Detect which cell encompasses the target text, then output its [x, y] center coordinate. 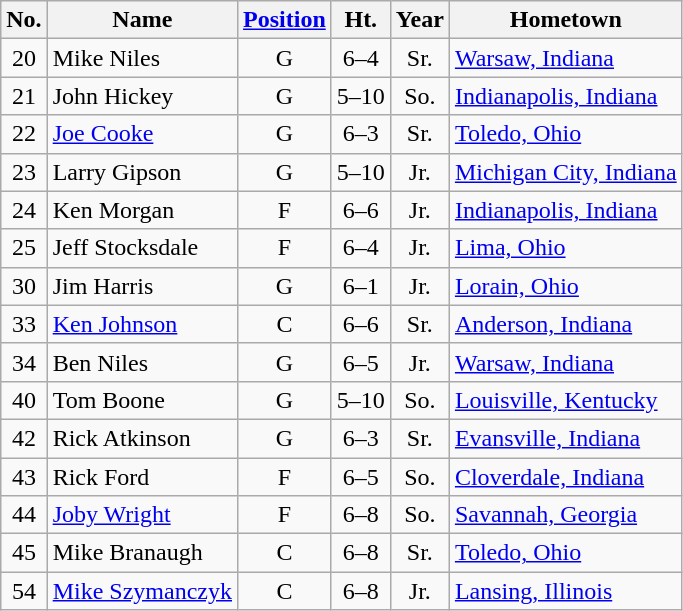
Mike Szymanczyk [142, 591]
40 [24, 400]
54 [24, 591]
42 [24, 438]
Hometown [566, 20]
Position [285, 20]
25 [24, 248]
Tom Boone [142, 400]
Cloverdale, Indiana [566, 477]
33 [24, 324]
Jim Harris [142, 286]
Ken Johnson [142, 324]
Lima, Ohio [566, 248]
Joe Cooke [142, 134]
Mike Niles [142, 58]
Louisville, Kentucky [566, 400]
Anderson, Indiana [566, 324]
34 [24, 362]
23 [24, 172]
Ht. [360, 20]
Name [142, 20]
Jeff Stocksdale [142, 248]
John Hickey [142, 96]
21 [24, 96]
30 [24, 286]
Michigan City, Indiana [566, 172]
Rick Ford [142, 477]
Larry Gipson [142, 172]
Rick Atkinson [142, 438]
No. [24, 20]
43 [24, 477]
20 [24, 58]
44 [24, 515]
24 [24, 210]
Lansing, Illinois [566, 591]
Lorain, Ohio [566, 286]
45 [24, 553]
Year [420, 20]
Ben Niles [142, 362]
22 [24, 134]
6–1 [360, 286]
Mike Branaugh [142, 553]
Evansville, Indiana [566, 438]
Ken Morgan [142, 210]
Savannah, Georgia [566, 515]
Joby Wright [142, 515]
